Locate the cell with the specified text and output its (X, Y) center coordinate. 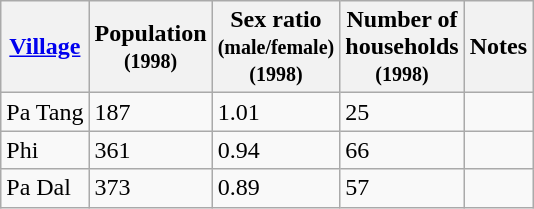
Phi (45, 150)
1.01 (276, 112)
Pa Tang (45, 112)
57 (402, 188)
Sex ratio(male/female)(1998) (276, 47)
Population(1998) (150, 47)
Number ofhouseholds(1998) (402, 47)
361 (150, 150)
Notes (498, 47)
373 (150, 188)
Village (45, 47)
66 (402, 150)
Pa Dal (45, 188)
0.89 (276, 188)
187 (150, 112)
25 (402, 112)
0.94 (276, 150)
